Provide the [X, Y] coordinate of the cell's center where the given text is located.  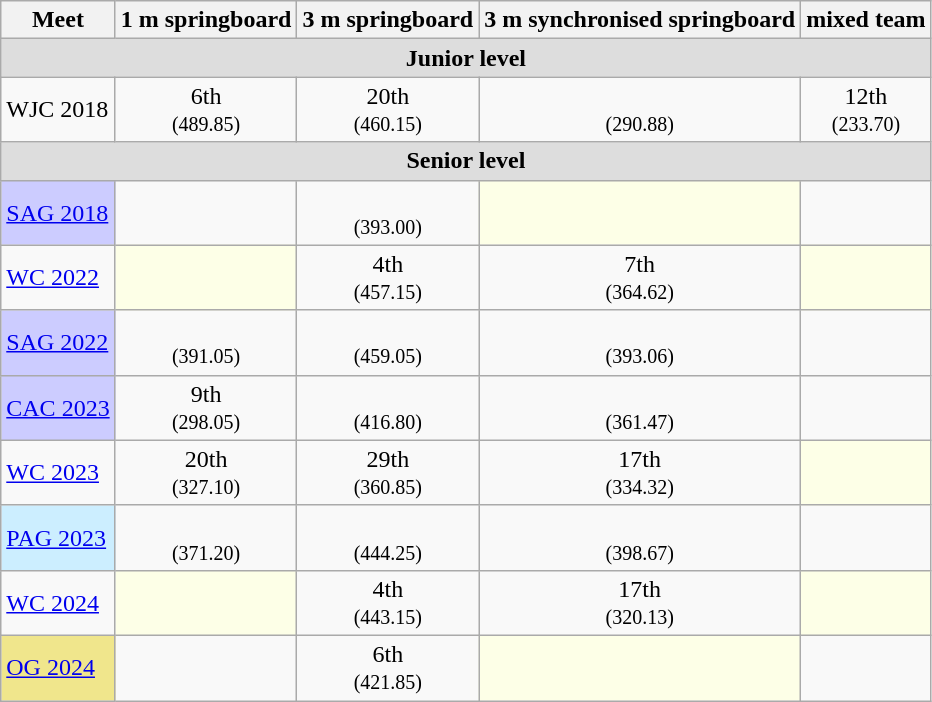
WC 2022 [58, 278]
3 m springboard [388, 20]
20th(460.15) [388, 110]
17th(320.13) [640, 602]
20th(327.10) [206, 472]
SAG 2022 [58, 342]
17th(334.32) [640, 472]
SAG 2018 [58, 212]
(393.06) [640, 342]
12th(233.70) [866, 110]
4th(457.15) [388, 278]
WJC 2018 [58, 110]
(391.05) [206, 342]
6th(489.85) [206, 110]
29th(360.85) [388, 472]
7th(364.62) [640, 278]
(444.25) [388, 538]
6th(421.85) [388, 668]
(361.47) [640, 408]
(398.67) [640, 538]
4th(443.15) [388, 602]
(416.80) [388, 408]
(290.88) [640, 110]
WC 2023 [58, 472]
1 m springboard [206, 20]
CAC 2023 [58, 408]
Senior level [466, 161]
(459.05) [388, 342]
9th(298.05) [206, 408]
WC 2024 [58, 602]
OG 2024 [58, 668]
Meet [58, 20]
PAG 2023 [58, 538]
mixed team [866, 20]
Junior level [466, 58]
(393.00) [388, 212]
(371.20) [206, 538]
3 m synchronised springboard [640, 20]
